Output the [X, Y] coordinate of the center of the cell containing the given text.  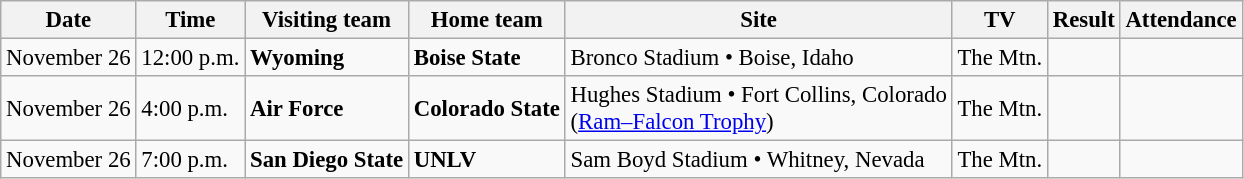
Bronco Stadium • Boise, Idaho [758, 58]
Hughes Stadium • Fort Collins, Colorado(Ram–Falcon Trophy) [758, 108]
Attendance [1181, 20]
Boise State [486, 58]
Time [190, 20]
Result [1084, 20]
San Diego State [327, 160]
TV [1000, 20]
Colorado State [486, 108]
Site [758, 20]
Home team [486, 20]
Date [68, 20]
Sam Boyd Stadium • Whitney, Nevada [758, 160]
Air Force [327, 108]
7:00 p.m. [190, 160]
12:00 p.m. [190, 58]
UNLV [486, 160]
Wyoming [327, 58]
Visiting team [327, 20]
4:00 p.m. [190, 108]
